Output the [x, y] coordinate of the center of the cell containing the given text.  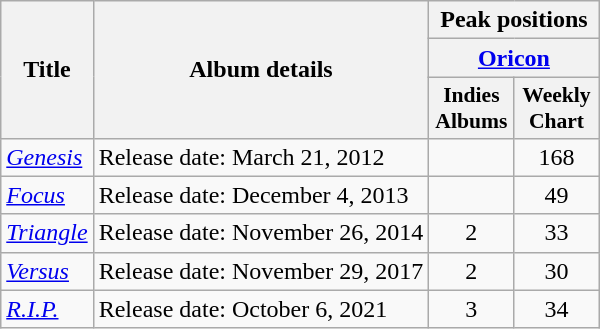
168 [556, 157]
Genesis [47, 157]
Release date: March 21, 2012 [261, 157]
33 [556, 233]
Weekly Chart [556, 108]
Peak positions [514, 20]
Oricon [514, 58]
Indies Albums [472, 108]
Release date: October 6, 2021 [261, 309]
34 [556, 309]
30 [556, 271]
Release date: December 4, 2013 [261, 195]
Album details [261, 70]
Title [47, 70]
R.I.P. [47, 309]
Triangle [47, 233]
Release date: November 26, 2014 [261, 233]
Versus [47, 271]
Focus [47, 195]
49 [556, 195]
3 [472, 309]
Release date: November 29, 2017 [261, 271]
